Return the [x, y] coordinate for the center point of the cell that contains the specified text.  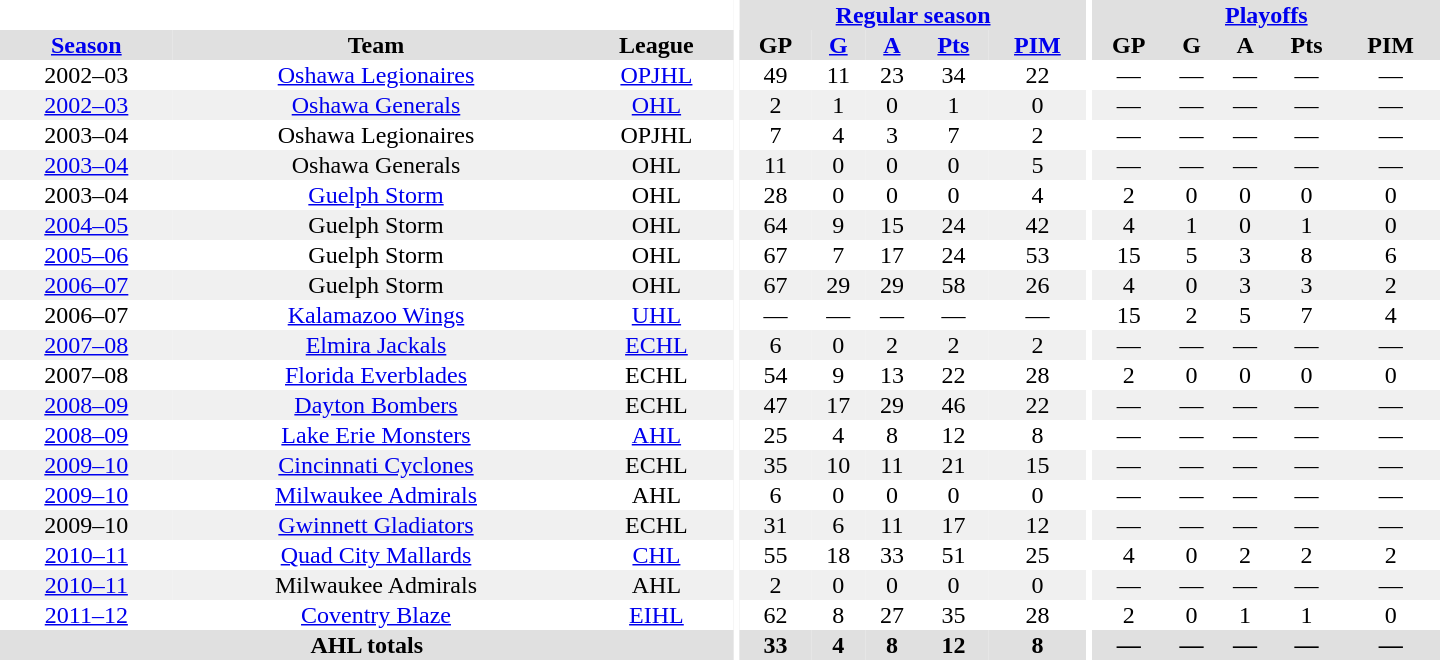
27 [892, 615]
Team [376, 45]
2005–06 [86, 255]
League [656, 45]
Gwinnett Gladiators [376, 525]
Cincinnati Cyclones [376, 465]
34 [954, 75]
62 [775, 615]
AHL totals [367, 645]
47 [775, 405]
Florida Everblades [376, 375]
51 [954, 555]
Dayton Bombers [376, 405]
CHL [656, 555]
Coventry Blaze [376, 615]
55 [775, 555]
13 [892, 375]
64 [775, 225]
Quad City Mallards [376, 555]
42 [1038, 225]
Season [86, 45]
26 [1038, 285]
2004–05 [86, 225]
18 [839, 555]
10 [839, 465]
31 [775, 525]
UHL [656, 315]
2011–12 [86, 615]
EIHL [656, 615]
Lake Erie Monsters [376, 435]
49 [775, 75]
54 [775, 375]
Regular season [912, 15]
46 [954, 405]
Elmira Jackals [376, 345]
23 [892, 75]
53 [1038, 255]
21 [954, 465]
58 [954, 285]
Playoffs [1266, 15]
Kalamazoo Wings [376, 315]
